Identify which cell holds the provided text, then report its (x, y) central coordinate. 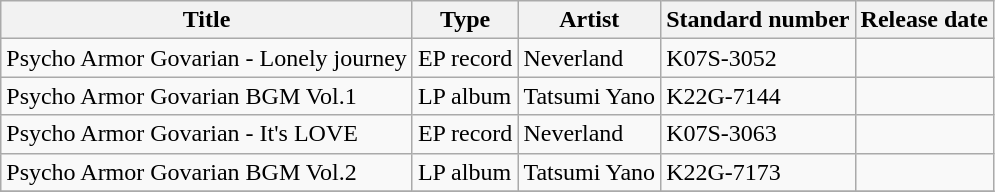
K22G-7144 (758, 96)
K07S-3052 (758, 58)
Psycho Armor Govarian - Lonely journey (207, 58)
Psycho Armor Govarian - It's LOVE (207, 134)
Title (207, 20)
Release date (924, 20)
K07S-3063 (758, 134)
Psycho Armor Govarian BGM Vol.2 (207, 172)
Artist (590, 20)
Standard number (758, 20)
Psycho Armor Govarian BGM Vol.1 (207, 96)
K22G-7173 (758, 172)
Type (464, 20)
